Find where the given text appears and provide that cell's center as [X, Y] coordinate. 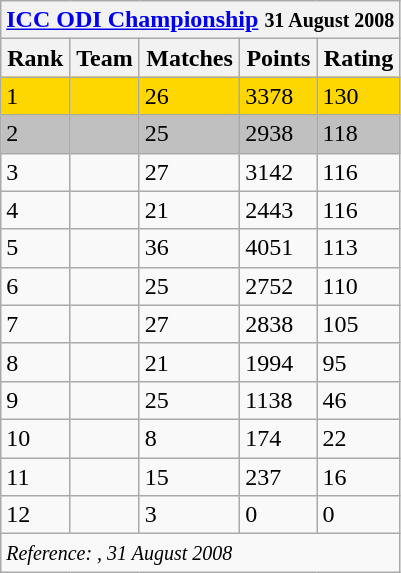
105 [358, 324]
Team [104, 58]
46 [358, 400]
7 [36, 324]
4 [36, 210]
6 [36, 286]
1994 [278, 362]
3142 [278, 172]
36 [190, 248]
11 [36, 477]
2938 [278, 134]
26 [190, 96]
ICC ODI Championship 31 August 2008 [200, 20]
Matches [190, 58]
Rating [358, 58]
113 [358, 248]
Rank [36, 58]
237 [278, 477]
22 [358, 438]
110 [358, 286]
2752 [278, 286]
118 [358, 134]
2838 [278, 324]
9 [36, 400]
Reference: , 31 August 2008 [200, 553]
Points [278, 58]
10 [36, 438]
12 [36, 515]
95 [358, 362]
2443 [278, 210]
4051 [278, 248]
174 [278, 438]
130 [358, 96]
16 [358, 477]
1138 [278, 400]
5 [36, 248]
3378 [278, 96]
15 [190, 477]
2 [36, 134]
1 [36, 96]
